Locate the cell with the specified text and output its (X, Y) center coordinate. 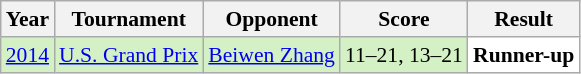
Score (404, 19)
Result (524, 19)
U.S. Grand Prix (128, 55)
Tournament (128, 19)
Runner-up (524, 55)
Opponent (272, 19)
Year (28, 19)
2014 (28, 55)
Beiwen Zhang (272, 55)
11–21, 13–21 (404, 55)
